Provide the [x, y] coordinate of the cell's center where the given text is located.  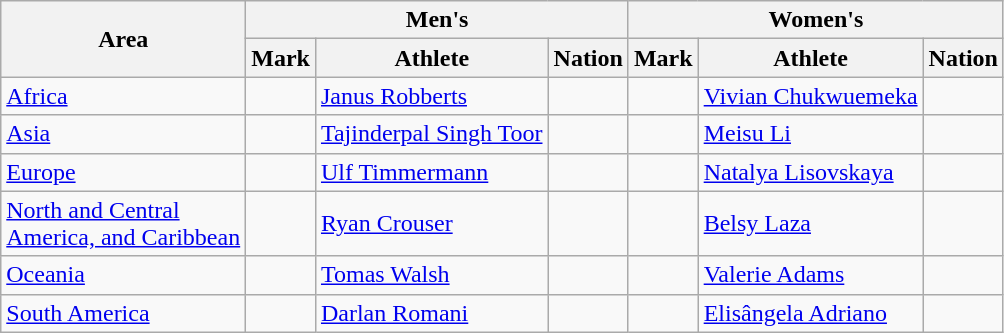
Ryan Crouser [432, 224]
Darlan Romani [432, 313]
Belsy Laza [810, 224]
Africa [124, 96]
Valerie Adams [810, 275]
Men's [438, 20]
Tomas Walsh [432, 275]
Vivian Chukwuemeka [810, 96]
Elisângela Adriano [810, 313]
Ulf Timmermann [432, 172]
North and CentralAmerica, and Caribbean [124, 224]
Oceania [124, 275]
Europe [124, 172]
Tajinderpal Singh Toor [432, 134]
South America [124, 313]
Janus Robberts [432, 96]
Meisu Li [810, 134]
Women's [816, 20]
Area [124, 39]
Natalya Lisovskaya [810, 172]
Asia [124, 134]
